Return the (x, y) coordinate for the center point of the cell that contains the specified text.  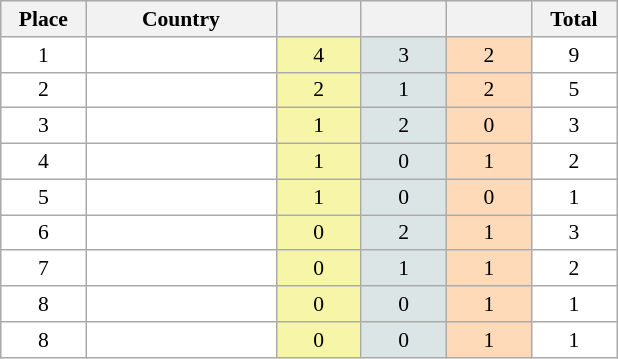
Total (574, 19)
6 (44, 233)
7 (44, 269)
Place (44, 19)
Country (181, 19)
9 (574, 55)
